Provide the [X, Y] coordinate of the cell's center where the given text is located.  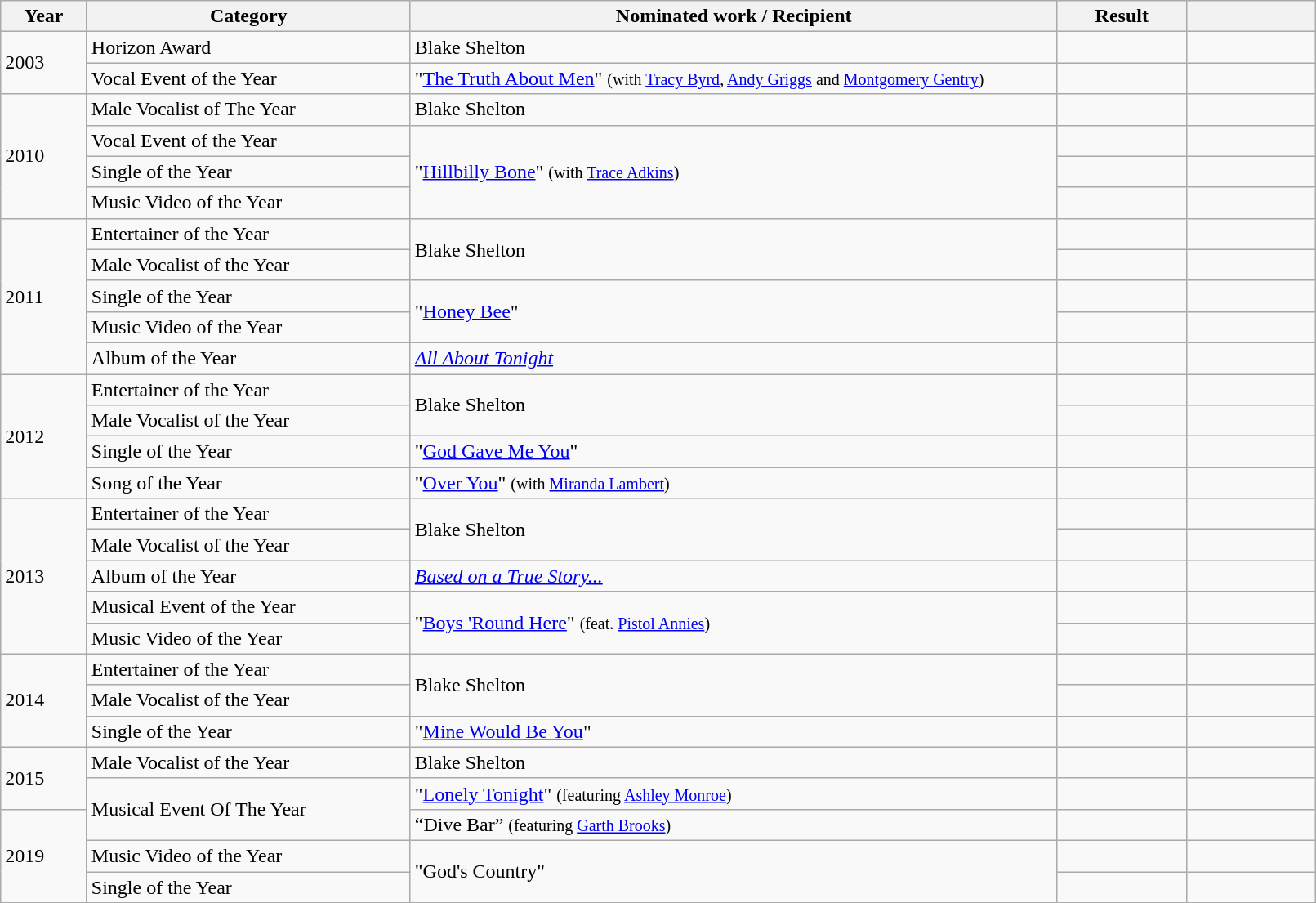
2019 [44, 856]
“Dive Bar” (featuring Garth Brooks) [734, 825]
2014 [44, 700]
"Honey Bee" [734, 311]
"Over You" (with Miranda Lambert) [734, 483]
2012 [44, 436]
"Hillbilly Bone" (with Trace Adkins) [734, 172]
Result [1122, 16]
All About Tonight [734, 358]
2011 [44, 296]
"Mine Would Be You" [734, 731]
2013 [44, 576]
"Boys 'Round Here" (feat. Pistol Annies) [734, 623]
Song of the Year [248, 483]
2010 [44, 156]
"God Gave Me You" [734, 452]
2015 [44, 778]
Musical Event of the Year [248, 607]
Nominated work / Recipient [734, 16]
"Lonely Tonight" (featuring Ashley Monroe) [734, 793]
Horizon Award [248, 47]
2003 [44, 63]
"The Truth About Men" (with Tracy Byrd, Andy Griggs and Montgomery Gentry) [734, 78]
"God's Country" [734, 871]
Based on a True Story... [734, 576]
Category [248, 16]
Male Vocalist of The Year [248, 110]
Musical Event Of The Year [248, 809]
Year [44, 16]
